Scan for the cell matching the given text and deliver its (x, y) coordinate at center. 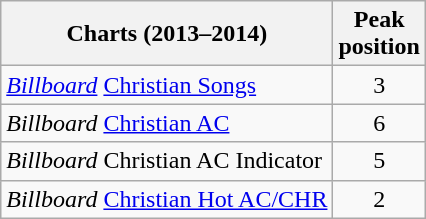
6 (379, 123)
Billboard Christian Songs (167, 85)
Charts (2013–2014) (167, 34)
3 (379, 85)
Billboard Christian Hot AC/CHR (167, 199)
Billboard Christian AC (167, 123)
Billboard Christian AC Indicator (167, 161)
Peakposition (379, 34)
5 (379, 161)
2 (379, 199)
